Provide the [x, y] coordinate of the cell's center where the given text is located.  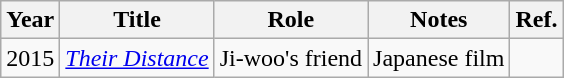
Japanese film [439, 58]
Ji-woo's friend [290, 58]
Their Distance [137, 58]
Title [137, 20]
Year [30, 20]
Notes [439, 20]
2015 [30, 58]
Role [290, 20]
Ref. [536, 20]
